For the text-containing cell, return its midpoint in [X, Y] coordinate format. 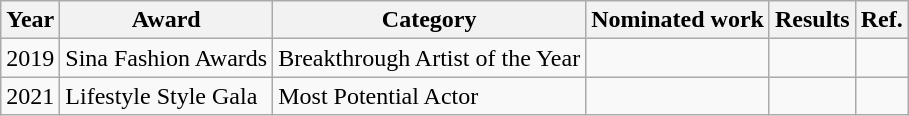
Lifestyle Style Gala [166, 96]
Category [430, 20]
Ref. [882, 20]
Nominated work [678, 20]
Breakthrough Artist of the Year [430, 58]
Award [166, 20]
Year [30, 20]
Sina Fashion Awards [166, 58]
2019 [30, 58]
Most Potential Actor [430, 96]
Results [812, 20]
2021 [30, 96]
